Locate the cell with the specified text and output its [x, y] center coordinate. 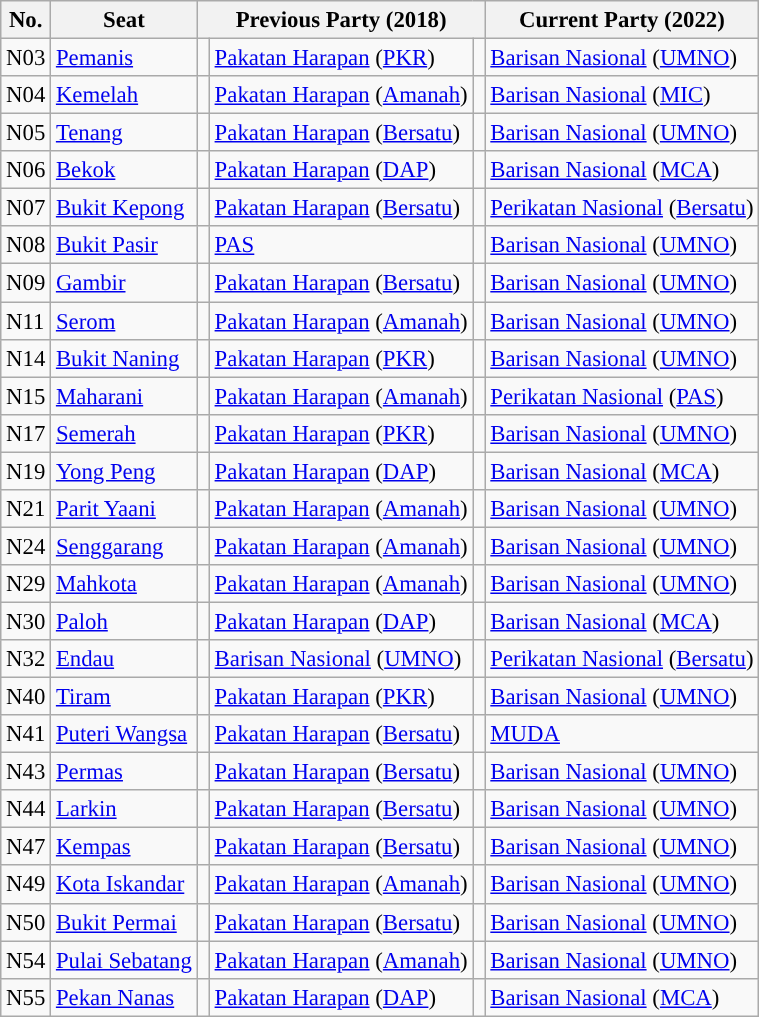
Mahkota [124, 584]
N55 [26, 997]
PAS [341, 245]
Paloh [124, 621]
Bukit Kepong [124, 208]
Perikatan Nasional (PAS) [622, 396]
N09 [26, 283]
N44 [26, 809]
N47 [26, 847]
Senggarang [124, 546]
N24 [26, 546]
N29 [26, 584]
N14 [26, 358]
N49 [26, 885]
Pulai Sebatang [124, 960]
No. [26, 20]
MUDA [622, 734]
Semerah [124, 433]
Bekok [124, 170]
Tenang [124, 133]
Pemanis [124, 58]
N41 [26, 734]
Bukit Pasir [124, 245]
N43 [26, 772]
Bukit Permai [124, 922]
Yong Peng [124, 471]
Seat [124, 20]
N32 [26, 659]
N30 [26, 621]
Kemelah [124, 95]
Kempas [124, 847]
N05 [26, 133]
N17 [26, 433]
N11 [26, 321]
Gambir [124, 283]
N54 [26, 960]
Endau [124, 659]
Serom [124, 321]
Maharani [124, 396]
Bukit Naning [124, 358]
N03 [26, 58]
Barisan Nasional (MIC) [622, 95]
N21 [26, 509]
Pekan Nanas [124, 997]
Current Party (2022) [622, 20]
Tiram [124, 697]
Previous Party (2018) [341, 20]
Kota Iskandar [124, 885]
N08 [26, 245]
N15 [26, 396]
Parit Yaani [124, 509]
Larkin [124, 809]
N06 [26, 170]
N50 [26, 922]
Permas [124, 772]
N40 [26, 697]
N07 [26, 208]
N19 [26, 471]
N04 [26, 95]
Puteri Wangsa [124, 734]
